Identify which cell holds the provided text, then report its (x, y) central coordinate. 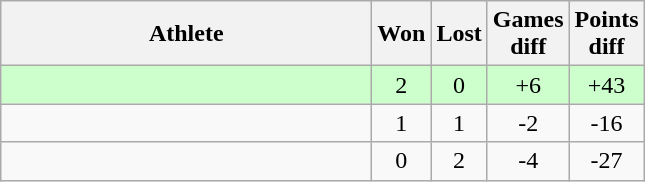
-16 (606, 123)
-2 (528, 123)
-27 (606, 161)
-4 (528, 161)
Gamesdiff (528, 34)
+43 (606, 85)
+6 (528, 85)
Lost (459, 34)
Won (402, 34)
Pointsdiff (606, 34)
Athlete (186, 34)
